Output the (X, Y) coordinate of the center of the cell containing the given text.  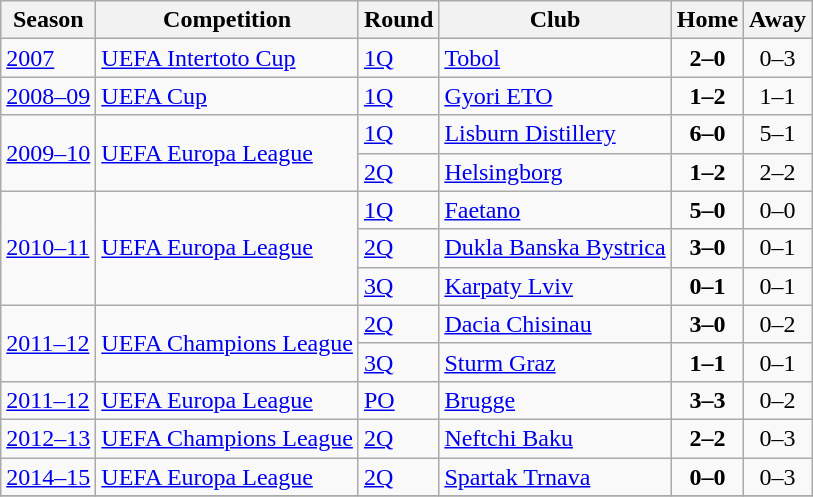
Sturm Graz (555, 362)
Helsingborg (555, 172)
Spartak Trnava (555, 477)
Faetano (555, 210)
Gyori ETO (555, 96)
2008–09 (48, 96)
Dacia Chisinau (555, 324)
6–0 (707, 134)
2007 (48, 58)
2–0 (707, 58)
UEFA Intertoto Cup (228, 58)
Season (48, 20)
Tobol (555, 58)
2009–10 (48, 153)
Away (778, 20)
2012–13 (48, 438)
Club (555, 20)
Lisburn Distillery (555, 134)
Brugge (555, 400)
Home (707, 20)
Round (398, 20)
5–1 (778, 134)
2010–11 (48, 248)
Dukla Banska Bystrica (555, 248)
5–0 (707, 210)
Neftchi Baku (555, 438)
3–3 (707, 400)
Competition (228, 20)
UEFA Cup (228, 96)
Karpaty Lviv (555, 286)
2014–15 (48, 477)
PO (398, 400)
